Identify which cell holds the provided text, then report its (x, y) central coordinate. 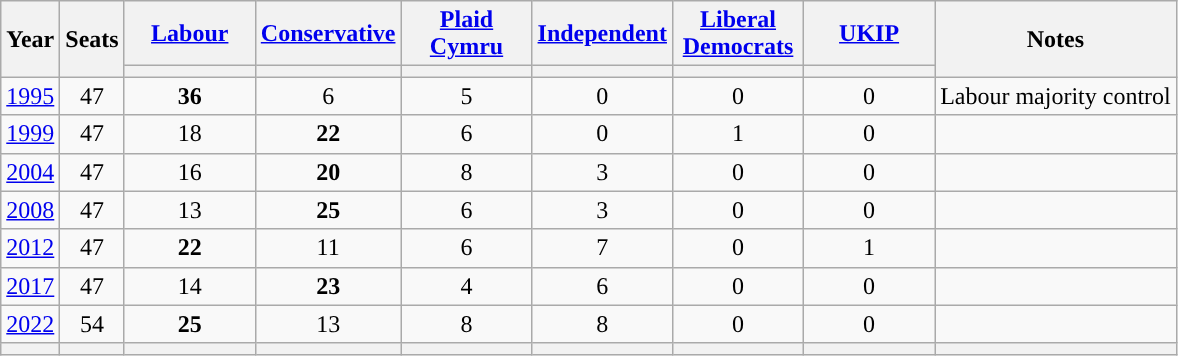
Labour majority control (1056, 96)
4 (466, 286)
2004 (30, 172)
36 (190, 96)
2008 (30, 210)
Notes (1056, 39)
2012 (30, 248)
16 (190, 172)
20 (328, 172)
14 (190, 286)
1999 (30, 134)
Independent (602, 34)
Labour (190, 34)
7 (602, 248)
2022 (30, 324)
Conservative (328, 34)
23 (328, 286)
2017 (30, 286)
1995 (30, 96)
Plaid Cymru (466, 34)
18 (190, 134)
5 (466, 96)
54 (92, 324)
11 (328, 248)
UKIP (870, 34)
Seats (92, 39)
Liberal Democrats (738, 34)
Year (30, 39)
